Locate the cell with the specified text and output its (x, y) center coordinate. 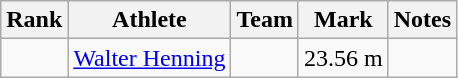
23.56 m (343, 58)
Athlete (150, 20)
Notes (422, 20)
Walter Henning (150, 58)
Rank (34, 20)
Team (265, 20)
Mark (343, 20)
